For the text-containing cell, return its midpoint in [x, y] coordinate format. 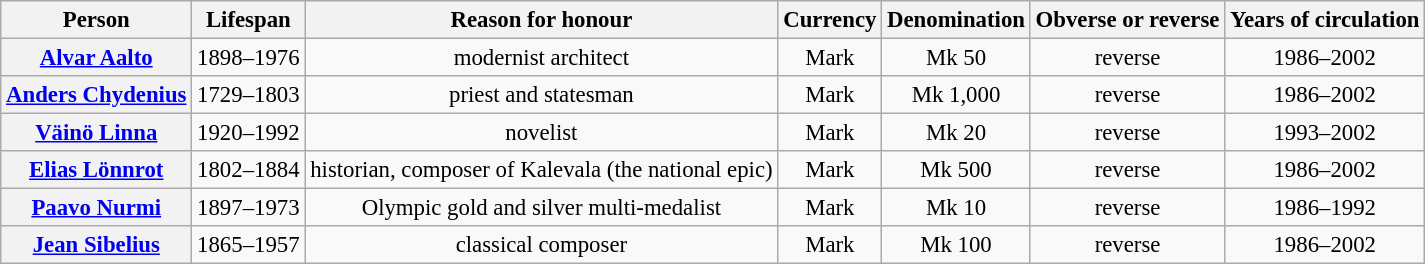
Reason for honour [542, 20]
Paavo Nurmi [96, 208]
Elias Lönnrot [96, 170]
Jean Sibelius [96, 245]
1865–1957 [248, 245]
1993–2002 [1325, 133]
Mk 500 [956, 170]
Person [96, 20]
1802–1884 [248, 170]
modernist architect [542, 58]
Obverse or reverse [1127, 20]
Mk 50 [956, 58]
Mk 10 [956, 208]
1986–1992 [1325, 208]
Mk 20 [956, 133]
novelist [542, 133]
Olympic gold and silver multi-medalist [542, 208]
Years of circulation [1325, 20]
historian, composer of Kalevala (the national epic) [542, 170]
Alvar Aalto [96, 58]
1729–1803 [248, 95]
Väinö Linna [96, 133]
Lifespan [248, 20]
Mk 100 [956, 245]
Anders Chydenius [96, 95]
Currency [830, 20]
classical composer [542, 245]
1920–1992 [248, 133]
priest and statesman [542, 95]
1898–1976 [248, 58]
Denomination [956, 20]
Mk 1,000 [956, 95]
1897–1973 [248, 208]
